Extract the [x, y] coordinate from the center of the cell holding the provided text.  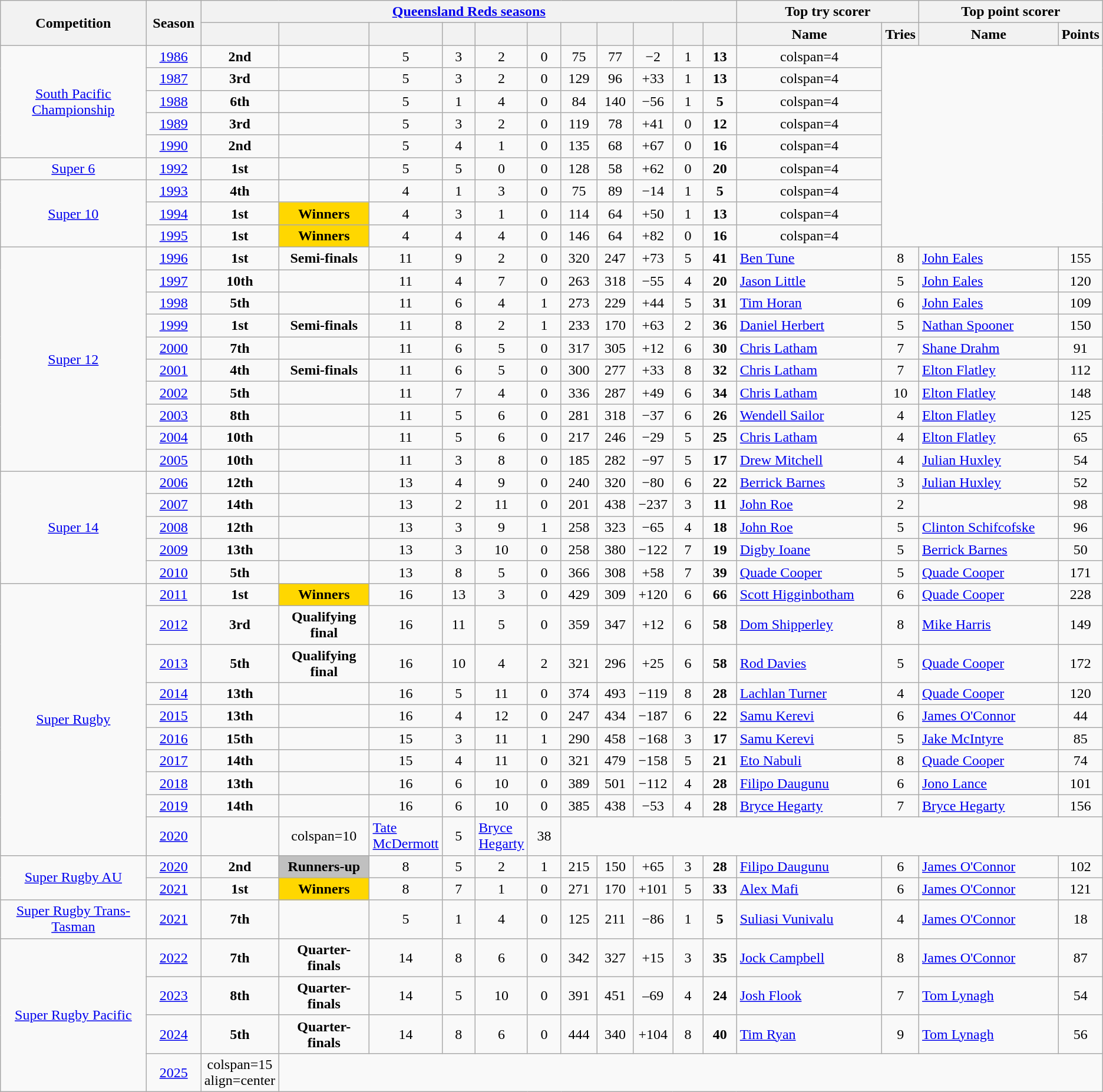
233 [579, 326]
1999 [173, 326]
Queensland Reds seasons [469, 12]
+82 [653, 236]
327 [615, 958]
+104 [653, 1034]
Tate McDermott [405, 836]
217 [579, 438]
380 [615, 550]
263 [579, 281]
Season [173, 23]
−112 [653, 783]
140 [615, 101]
Drew Mitchell [810, 460]
385 [579, 806]
102 [1081, 866]
2013 [173, 663]
Tim Ryan [810, 1034]
128 [579, 168]
2002 [173, 393]
44 [1081, 716]
347 [615, 624]
1988 [173, 101]
Top point scorer [1010, 12]
Super 14 [73, 527]
148 [1081, 393]
Super Rugby [73, 719]
84 [579, 101]
−65 [653, 527]
+58 [653, 572]
240 [579, 482]
2007 [173, 505]
2025 [173, 1072]
+65 [653, 866]
114 [579, 213]
273 [579, 303]
Super Rugby Pacific [73, 1015]
366 [579, 572]
65 [1081, 438]
−86 [653, 919]
33 [720, 889]
41 [720, 258]
Jono Lance [989, 783]
+73 [653, 258]
146 [579, 236]
135 [579, 146]
277 [615, 370]
1996 [173, 258]
−168 [653, 739]
290 [579, 739]
+41 [653, 124]
Super 6 [73, 168]
374 [579, 694]
15th [239, 739]
2016 [173, 739]
−29 [653, 438]
−119 [653, 694]
Eto Nabuli [810, 761]
451 [615, 995]
78 [615, 124]
149 [1081, 624]
156 [1081, 806]
colspan=15 align=center [239, 1072]
2008 [173, 527]
colspan=10 [324, 836]
66 [720, 594]
87 [1081, 958]
1993 [173, 191]
1986 [173, 57]
Tries [900, 34]
2003 [173, 415]
2009 [173, 550]
Super 12 [73, 359]
35 [720, 958]
Lachlan Turner [810, 694]
458 [615, 739]
98 [1081, 505]
36 [720, 326]
+25 [653, 663]
−237 [653, 505]
2019 [173, 806]
281 [579, 415]
52 [1081, 482]
−97 [653, 460]
+120 [653, 594]
101 [1081, 783]
300 [579, 370]
305 [615, 348]
2023 [173, 995]
342 [579, 958]
Ben Tune [810, 258]
109 [1081, 303]
+63 [653, 326]
26 [720, 415]
+44 [653, 303]
Dom Shipperley [810, 624]
–69 [653, 995]
429 [579, 594]
40 [720, 1034]
201 [579, 505]
Scott Higginbotham [810, 594]
1997 [173, 281]
32 [720, 370]
271 [579, 889]
−122 [653, 550]
129 [579, 79]
39 [720, 572]
172 [1081, 663]
2014 [173, 694]
2000 [173, 348]
Jake McIntyre [989, 739]
2015 [173, 716]
91 [1081, 348]
Mike Harris [989, 624]
−158 [653, 761]
Points [1081, 34]
38 [544, 836]
501 [615, 783]
308 [615, 572]
2024 [173, 1034]
1989 [173, 124]
2006 [173, 482]
1990 [173, 146]
171 [1081, 572]
25 [720, 438]
389 [579, 783]
215 [579, 866]
−53 [653, 806]
Top try scorer [827, 12]
56 [1081, 1034]
112 [1081, 370]
Clinton Schifcofske [989, 527]
340 [615, 1034]
Nathan Spooner [989, 326]
Super 10 [73, 213]
317 [579, 348]
2022 [173, 958]
Super Rugby Trans-Tasman [73, 919]
2011 [173, 594]
Shane Drahm [989, 348]
−187 [653, 716]
Suliasi Vunivalu [810, 919]
−2 [653, 57]
287 [615, 393]
Alex Mafi [810, 889]
1998 [173, 303]
282 [615, 460]
228 [1081, 594]
1994 [173, 213]
21 [720, 761]
−80 [653, 482]
246 [615, 438]
155 [1081, 258]
1987 [173, 79]
Digby Ioane [810, 550]
+67 [653, 146]
185 [579, 460]
Tim Horan [810, 303]
2010 [173, 572]
77 [615, 57]
Josh Flook [810, 995]
−56 [653, 101]
89 [615, 191]
434 [615, 716]
359 [579, 624]
50 [1081, 550]
68 [615, 146]
121 [1081, 889]
2017 [173, 761]
Runners-up [324, 866]
1995 [173, 236]
−14 [653, 191]
24 [720, 995]
Jock Campbell [810, 958]
+15 [653, 958]
34 [720, 393]
119 [579, 124]
74 [1081, 761]
229 [615, 303]
6th [239, 101]
South Pacific Championship [73, 101]
+50 [653, 213]
+101 [653, 889]
2012 [173, 624]
31 [720, 303]
2004 [173, 438]
309 [615, 594]
479 [615, 761]
323 [615, 527]
1992 [173, 168]
85 [1081, 739]
Competition [73, 23]
2001 [173, 370]
2018 [173, 783]
Rod Davies [810, 663]
19 [720, 550]
391 [579, 995]
296 [615, 663]
336 [579, 393]
+49 [653, 393]
493 [615, 694]
444 [579, 1034]
Daniel Herbert [810, 326]
Super Rugby AU [73, 878]
30 [720, 348]
−55 [653, 281]
Jason Little [810, 281]
Wendell Sailor [810, 415]
+62 [653, 168]
2005 [173, 460]
−37 [653, 415]
211 [615, 919]
